Find where the given text appears and provide that cell's center as [X, Y] coordinate. 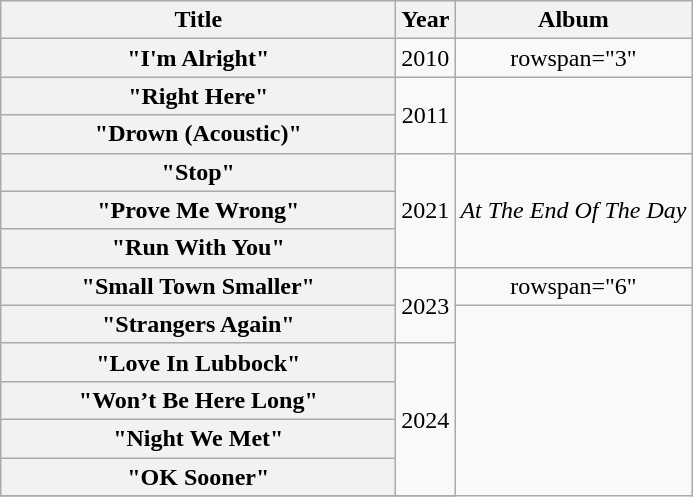
rowspan="3" [574, 58]
"OK Sooner" [198, 477]
At The End Of The Day [574, 210]
2011 [426, 115]
"Run With You" [198, 248]
"Prove Me Wrong" [198, 210]
rowspan="6" [574, 286]
Album [574, 20]
"Love In Lubbock" [198, 362]
"I'm Alright" [198, 58]
2010 [426, 58]
2024 [426, 419]
2021 [426, 210]
"Small Town Smaller" [198, 286]
"Right Here" [198, 96]
"Won’t Be Here Long" [198, 400]
Year [426, 20]
"Stop" [198, 172]
"Strangers Again" [198, 324]
Title [198, 20]
2023 [426, 305]
"Drown (Acoustic)" [198, 134]
"Night We Met" [198, 438]
